Locate the cell with the specified text and output its [X, Y] center coordinate. 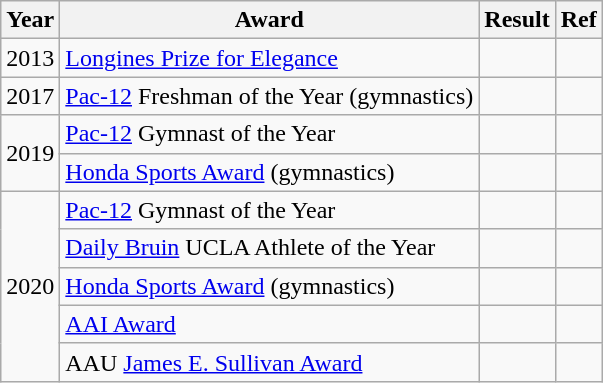
Pac-12 Freshman of the Year (gymnastics) [270, 96]
Year [30, 20]
Longines Prize for Elegance [270, 58]
Award [270, 20]
Daily Bruin UCLA Athlete of the Year [270, 248]
2019 [30, 153]
AAI Award [270, 324]
2017 [30, 96]
Ref [578, 20]
2013 [30, 58]
Result [517, 20]
AAU James E. Sullivan Award [270, 362]
2020 [30, 286]
